Locate the cell with the specified text and output its [X, Y] center coordinate. 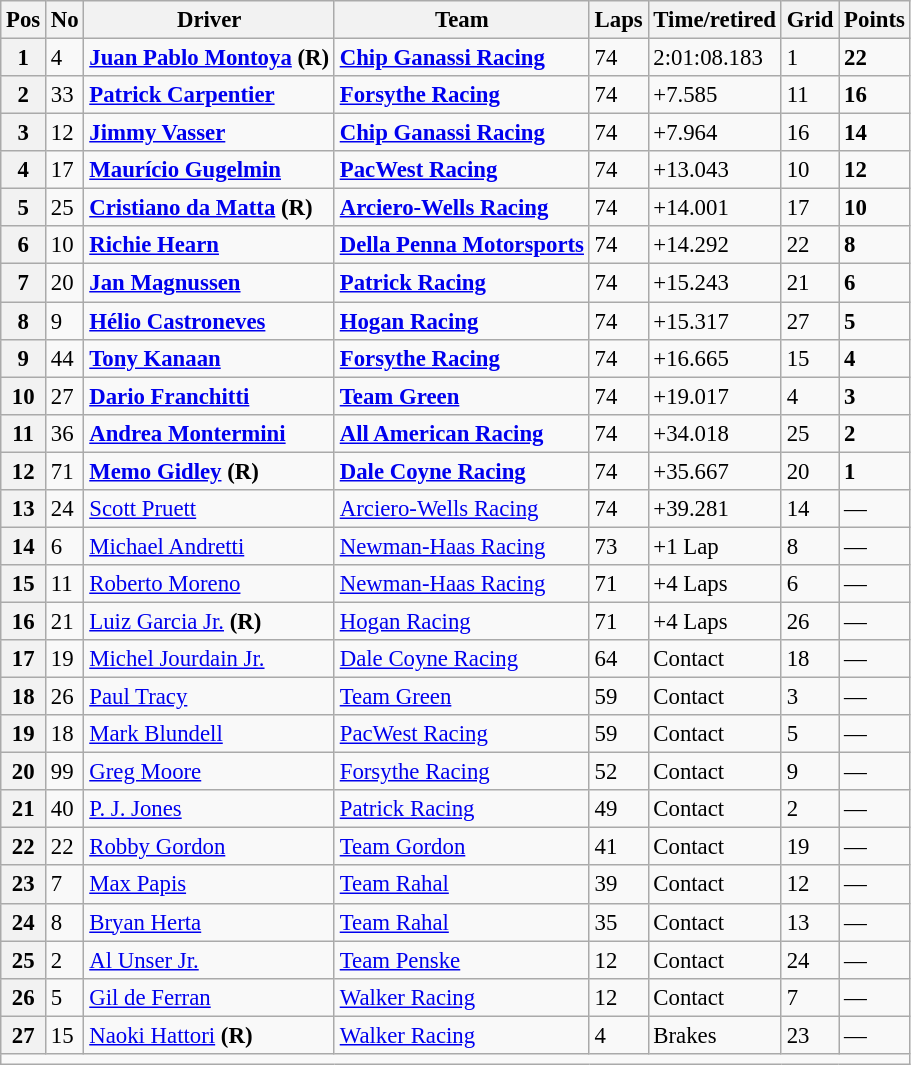
49 [618, 809]
Paul Tracy [209, 697]
Juan Pablo Montoya (R) [209, 58]
39 [618, 885]
+7.964 [714, 133]
Grid [810, 20]
+1 Lap [714, 546]
Tony Kanaan [209, 358]
Memo Gidley (R) [209, 471]
52 [618, 772]
Team Penske [462, 960]
Jan Magnussen [209, 283]
40 [65, 809]
P. J. Jones [209, 809]
Scott Pruett [209, 509]
Robby Gordon [209, 847]
Points [874, 20]
+16.665 [714, 358]
+34.018 [714, 433]
64 [618, 659]
Michael Andretti [209, 546]
Cristiano da Matta (R) [209, 208]
Gil de Ferran [209, 997]
Max Papis [209, 885]
No [65, 20]
Hélio Castroneves [209, 321]
Time/retired [714, 20]
Naoki Hattori (R) [209, 1035]
Luiz Garcia Jr. (R) [209, 621]
44 [65, 358]
+14.292 [714, 245]
+15.243 [714, 283]
Pos [24, 20]
35 [618, 922]
Roberto Moreno [209, 584]
Team Gordon [462, 847]
Jimmy Vasser [209, 133]
2:01:08.183 [714, 58]
Richie Hearn [209, 245]
99 [65, 772]
Brakes [714, 1035]
+15.317 [714, 321]
+39.281 [714, 509]
Dario Franchitti [209, 396]
Michel Jourdain Jr. [209, 659]
+13.043 [714, 170]
Laps [618, 20]
Andrea Montermini [209, 433]
Bryan Herta [209, 922]
Al Unser Jr. [209, 960]
Della Penna Motorsports [462, 245]
+14.001 [714, 208]
Driver [209, 20]
Maurício Gugelmin [209, 170]
All American Racing [462, 433]
36 [65, 433]
Greg Moore [209, 772]
Mark Blundell [209, 734]
+19.017 [714, 396]
Team [462, 20]
41 [618, 847]
+7.585 [714, 95]
73 [618, 546]
Patrick Carpentier [209, 95]
+35.667 [714, 471]
33 [65, 95]
